Locate the cell with the specified text and output its [x, y] center coordinate. 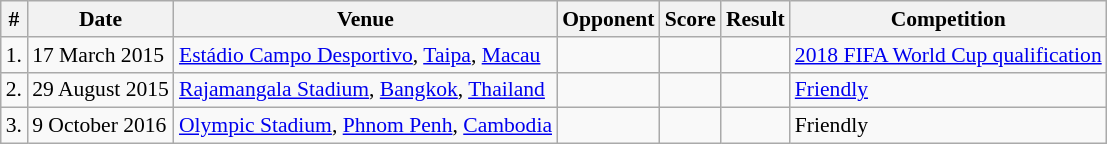
29 August 2015 [100, 90]
Olympic Stadium, Phnom Penh, Cambodia [366, 126]
2. [14, 90]
17 March 2015 [100, 55]
1. [14, 55]
Date [100, 19]
Opponent [608, 19]
Score [690, 19]
2018 FIFA World Cup qualification [948, 55]
# [14, 19]
Estádio Campo Desportivo, Taipa, Macau [366, 55]
Competition [948, 19]
3. [14, 126]
9 October 2016 [100, 126]
Result [756, 19]
Rajamangala Stadium, Bangkok, Thailand [366, 90]
Venue [366, 19]
